Output the [X, Y] coordinate of the center of the cell containing the given text.  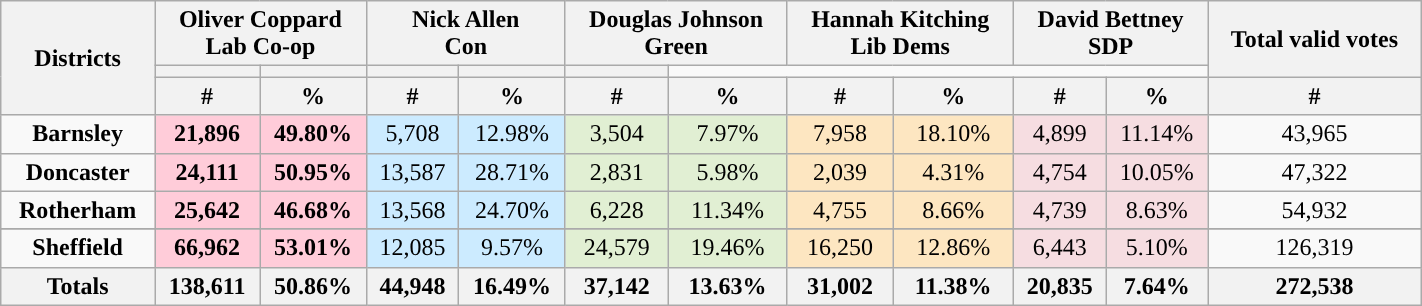
6,228 [616, 210]
20,835 [1059, 286]
66,962 [208, 248]
Barnsley [78, 134]
7.97% [728, 134]
7,958 [840, 134]
19.46% [728, 248]
10.05% [1157, 172]
5.98% [728, 172]
21,896 [208, 134]
5,708 [412, 134]
16.49% [512, 286]
11.14% [1157, 134]
Hannah KitchingLib Dems [900, 34]
Total valid votes [1315, 39]
9.57% [512, 248]
Nick AllenCon [466, 34]
272,538 [1315, 286]
31,002 [840, 286]
53.01% [314, 248]
8.66% [954, 210]
25,642 [208, 210]
50.86% [314, 286]
4,755 [840, 210]
47,322 [1315, 172]
Oliver CoppardLab Co-op [261, 34]
4,899 [1059, 134]
11.38% [954, 286]
7.64% [1157, 286]
4.31% [954, 172]
8.63% [1157, 210]
2,039 [840, 172]
12.86% [954, 248]
David BettneySDP [1110, 34]
2,831 [616, 172]
Douglas JohnsonGreen [676, 34]
13,568 [412, 210]
37,142 [616, 286]
Districts [78, 58]
16,250 [840, 248]
5.10% [1157, 248]
24,111 [208, 172]
Totals [78, 286]
12,085 [412, 248]
54,932 [1315, 210]
24.70% [512, 210]
Rotherham [78, 210]
6,443 [1059, 248]
138,611 [208, 286]
28.71% [512, 172]
4,754 [1059, 172]
44,948 [412, 286]
46.68% [314, 210]
43,965 [1315, 134]
18.10% [954, 134]
50.95% [314, 172]
3,504 [616, 134]
49.80% [314, 134]
Sheffield [78, 248]
13.63% [728, 286]
Doncaster [78, 172]
11.34% [728, 210]
24,579 [616, 248]
12.98% [512, 134]
13,587 [412, 172]
126,319 [1315, 248]
4,739 [1059, 210]
